For the text-containing cell, return its midpoint in (X, Y) coordinate format. 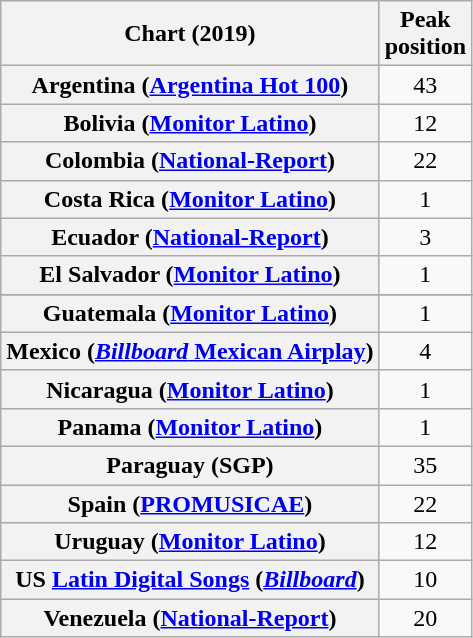
Venezuela (National-Report) (190, 618)
43 (425, 85)
Peak position (425, 34)
El Salvador (Monitor Latino) (190, 275)
Mexico (Billboard Mexican Airplay) (190, 351)
Colombia (National-Report) (190, 161)
Guatemala (Monitor Latino) (190, 313)
Argentina (Argentina Hot 100) (190, 85)
Spain (PROMUSICAE) (190, 503)
Bolivia (Monitor Latino) (190, 123)
Chart (2019) (190, 34)
20 (425, 618)
Uruguay (Monitor Latino) (190, 542)
Nicaragua (Monitor Latino) (190, 389)
Paraguay (SGP) (190, 465)
3 (425, 237)
Costa Rica (Monitor Latino) (190, 199)
US Latin Digital Songs (Billboard) (190, 580)
10 (425, 580)
Ecuador (National-Report) (190, 237)
Panama (Monitor Latino) (190, 427)
4 (425, 351)
35 (425, 465)
